Extract the (x, y) coordinate from the center of the cell holding the provided text.  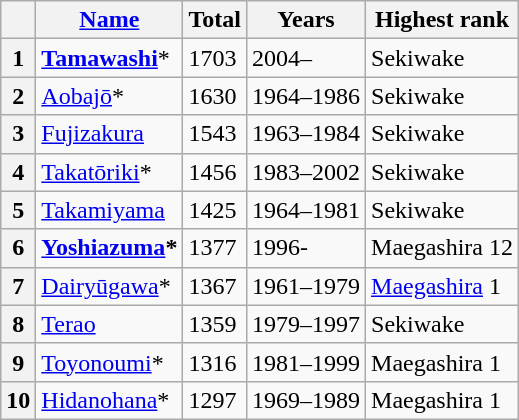
1425 (215, 210)
3 (18, 134)
Yoshiazuma* (110, 248)
1979–1997 (306, 324)
5 (18, 210)
Takamiyama (110, 210)
2004– (306, 58)
1297 (215, 400)
1377 (215, 248)
Dairyūgawa* (110, 286)
1983–2002 (306, 172)
1996- (306, 248)
2 (18, 96)
1316 (215, 362)
1367 (215, 286)
6 (18, 248)
10 (18, 400)
Terao (110, 324)
1703 (215, 58)
1359 (215, 324)
8 (18, 324)
1963–1984 (306, 134)
1 (18, 58)
1543 (215, 134)
Takatōriki* (110, 172)
Hidanohana* (110, 400)
4 (18, 172)
Total (215, 20)
1964–1981 (306, 210)
Highest rank (442, 20)
Maegashira 12 (442, 248)
1969–1989 (306, 400)
Name (110, 20)
Toyonoumi* (110, 362)
1981–1999 (306, 362)
7 (18, 286)
1961–1979 (306, 286)
1964–1986 (306, 96)
Years (306, 20)
Fujizakura (110, 134)
Tamawashi* (110, 58)
1456 (215, 172)
Aobajō* (110, 96)
9 (18, 362)
1630 (215, 96)
